Output the [x, y] coordinate of the center of the cell containing the given text.  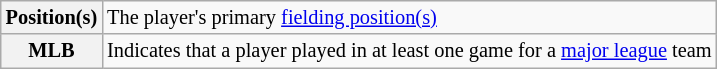
MLB [52, 51]
The player's primary fielding position(s) [409, 17]
Indicates that a player played in at least one game for a major league team [409, 51]
Position(s) [52, 17]
